Scan for the cell matching the given text and deliver its [x, y] coordinate at center. 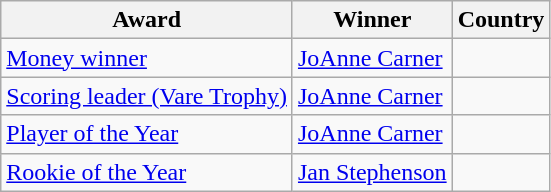
Award [147, 20]
Rookie of the Year [147, 172]
Scoring leader (Vare Trophy) [147, 96]
Country [501, 20]
Winner [372, 20]
Player of the Year [147, 134]
Money winner [147, 58]
Jan Stephenson [372, 172]
